Identify which cell holds the provided text, then report its (x, y) central coordinate. 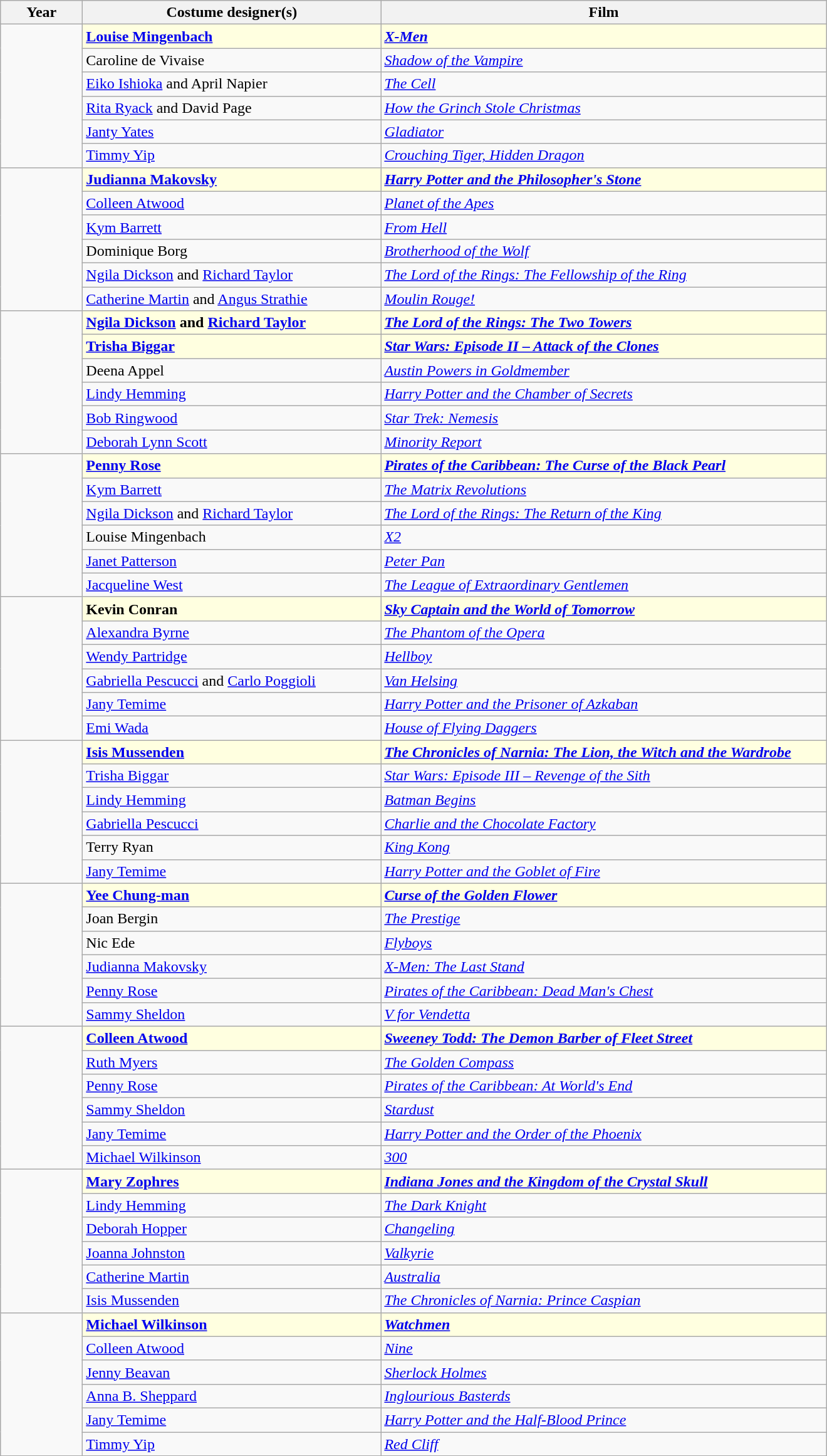
The Matrix Revolutions (604, 490)
From Hell (604, 227)
Curse of the Golden Flower (604, 895)
Harry Potter and the Philosopher's Stone (604, 179)
Jenny Beavan (232, 1372)
Alexandra Byrne (232, 632)
Star Trek: Nemesis (604, 418)
House of Flying Daggers (604, 728)
Film (604, 13)
The Lord of the Rings: The Return of the King (604, 513)
King Kong (604, 847)
The League of Extraordinary Gentlemen (604, 585)
Janet Patterson (232, 561)
Pirates of the Caribbean: Dead Man's Chest (604, 990)
Van Helsing (604, 680)
Flyboys (604, 943)
Janty Yates (232, 132)
Planet of the Apes (604, 203)
Harry Potter and the Prisoner of Azkaban (604, 704)
Gabriella Pescucci (232, 824)
Peter Pan (604, 561)
Austin Powers in Goldmember (604, 370)
Harry Potter and the Order of the Phoenix (604, 1134)
Dominique Borg (232, 251)
How the Grinch Stole Christmas (604, 108)
Terry Ryan (232, 847)
Year (41, 13)
Gabriella Pescucci and Carlo Poggioli (232, 680)
The Chronicles of Narnia: Prince Caspian (604, 1301)
Costume designer(s) (232, 13)
Indiana Jones and the Kingdom of the Crystal Skull (604, 1181)
The Golden Compass (604, 1062)
The Cell (604, 84)
Emi Wada (232, 728)
Joan Bergin (232, 919)
Minority Report (604, 442)
Hellboy (604, 656)
Star Wars: Episode III – Revenge of the Sith (604, 776)
Batman Begins (604, 800)
The Lord of the Rings: The Fellowship of the Ring (604, 275)
Ruth Myers (232, 1062)
Changeling (604, 1229)
Anna B. Sheppard (232, 1396)
Kevin Conran (232, 609)
The Lord of the Rings: The Two Towers (604, 323)
Pirates of the Caribbean: At World's End (604, 1086)
Joanna Johnston (232, 1253)
Catherine Martin (232, 1277)
Caroline de Vivaise (232, 60)
Yee Chung-man (232, 895)
Watchmen (604, 1324)
Sherlock Holmes (604, 1372)
Deborah Lynn Scott (232, 442)
Harry Potter and the Half-Blood Prince (604, 1420)
Stardust (604, 1110)
Charlie and the Chocolate Factory (604, 824)
Nic Ede (232, 943)
Shadow of the Vampire (604, 60)
X-Men (604, 36)
300 (604, 1158)
Sweeney Todd: The Demon Barber of Fleet Street (604, 1038)
The Chronicles of Narnia: The Lion, the Witch and the Wardrobe (604, 752)
Wendy Partridge (232, 656)
Brotherhood of the Wolf (604, 251)
The Prestige (604, 919)
Deena Appel (232, 370)
Crouching Tiger, Hidden Dragon (604, 155)
Red Cliff (604, 1443)
X-Men: The Last Stand (604, 966)
Catherine Martin and Angus Strathie (232, 299)
Rita Ryack and David Page (232, 108)
Nine (604, 1348)
Star Wars: Episode II – Attack of the Clones (604, 347)
Bob Ringwood (232, 418)
The Phantom of the Opera (604, 632)
Pirates of the Caribbean: The Curse of the Black Pearl (604, 466)
X2 (604, 537)
Jacqueline West (232, 585)
Australia (604, 1277)
The Dark Knight (604, 1205)
Deborah Hopper (232, 1229)
Eiko Ishioka and April Napier (232, 84)
Harry Potter and the Chamber of Secrets (604, 394)
Valkyrie (604, 1253)
Mary Zophres (232, 1181)
Harry Potter and the Goblet of Fire (604, 871)
Moulin Rouge! (604, 299)
Sky Captain and the World of Tomorrow (604, 609)
Inglourious Basterds (604, 1396)
Gladiator (604, 132)
V for Vendetta (604, 1014)
